Pinpoint the cell where the given text exists, returning its (x, y) midpoint coordinate. 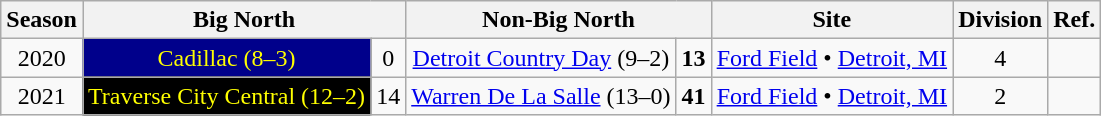
2021 (42, 96)
Traverse City Central (12–2) (226, 96)
4 (1000, 58)
Detroit Country Day (9–2) (541, 58)
14 (388, 96)
Ref. (1074, 20)
Site (832, 20)
2 (1000, 96)
41 (694, 96)
2020 (42, 58)
0 (388, 58)
Warren De La Salle (13–0) (541, 96)
Division (1000, 20)
Big North (244, 20)
Season (42, 20)
Non-Big North (558, 20)
Cadillac (8–3) (226, 58)
13 (694, 58)
